Pinpoint the cell where the given text exists, returning its [X, Y] midpoint coordinate. 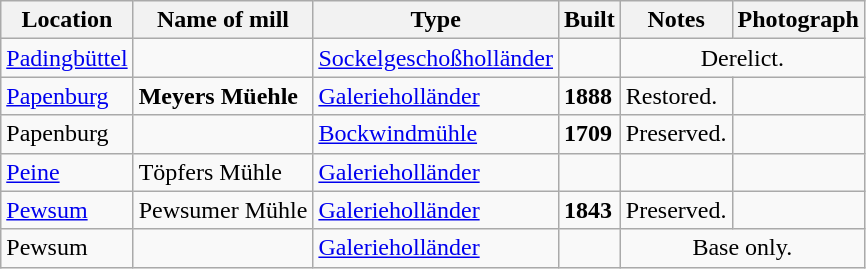
Name of mill [223, 20]
Derelict. [742, 58]
Notes [676, 20]
Location [67, 20]
Padingbüttel [67, 58]
Sockelgeschoß­holländer [436, 58]
Meyers Müehle [223, 96]
Base only. [742, 248]
Pewsumer Mühle [223, 210]
Töpfers Mühle [223, 172]
1888 [590, 96]
Bockwindmühle [436, 134]
1709 [590, 134]
Type [436, 20]
Photograph [798, 20]
1843 [590, 210]
Restored. [676, 96]
Built [590, 20]
Peine [67, 172]
